Pinpoint the cell where the given text exists, returning its [x, y] midpoint coordinate. 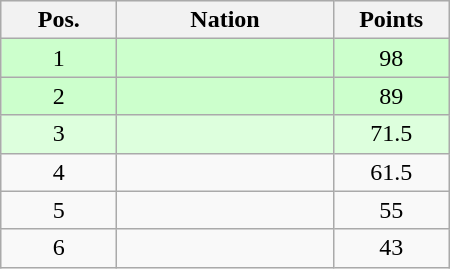
5 [59, 210]
2 [59, 96]
43 [391, 248]
55 [391, 210]
98 [391, 58]
Pos. [59, 20]
Points [391, 20]
Nation [225, 20]
61.5 [391, 172]
71.5 [391, 134]
89 [391, 96]
1 [59, 58]
6 [59, 248]
4 [59, 172]
3 [59, 134]
